Output the (X, Y) coordinate of the center of the cell containing the given text.  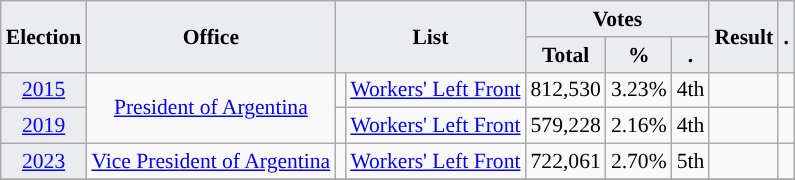
Office (210, 36)
Total (566, 55)
President of Argentina (210, 108)
812,530 (566, 90)
5th (691, 162)
2.16% (639, 126)
3.23% (639, 90)
Votes (618, 19)
2023 (44, 162)
Vice President of Argentina (210, 162)
2019 (44, 126)
List (430, 36)
Result (744, 36)
2.70% (639, 162)
579,228 (566, 126)
722,061 (566, 162)
Election (44, 36)
% (639, 55)
2015 (44, 90)
